Pinpoint the cell where the given text exists, returning its (X, Y) midpoint coordinate. 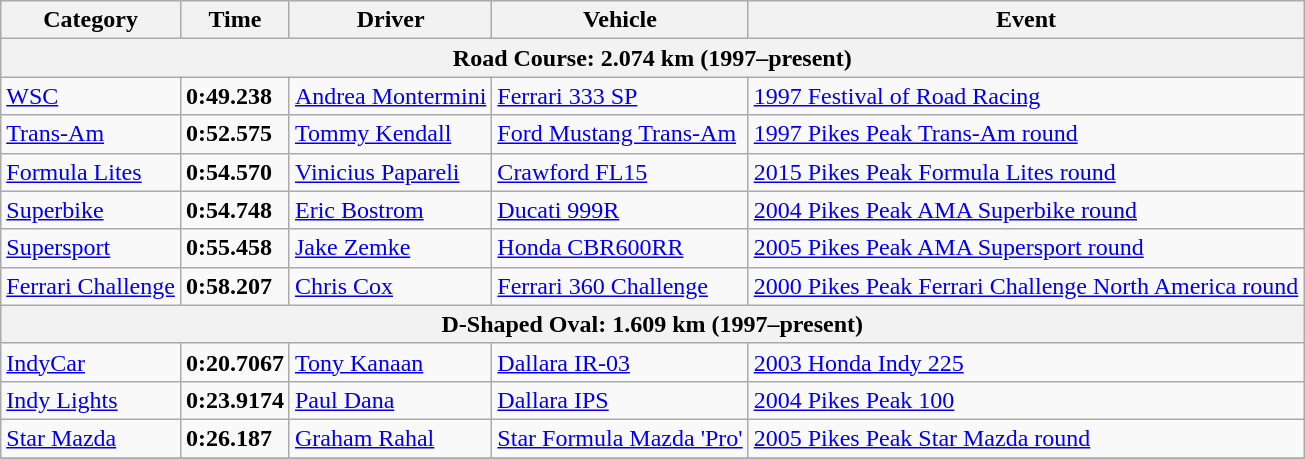
0:58.207 (234, 286)
Category (91, 20)
Road Course: 2.074 km (1997–present) (652, 58)
Honda CBR600RR (620, 248)
2004 Pikes Peak 100 (1026, 400)
0:20.7067 (234, 362)
0:54.570 (234, 172)
0:54.748 (234, 210)
1997 Pikes Peak Trans-Am round (1026, 134)
Ford Mustang Trans-Am (620, 134)
Dallara IPS (620, 400)
WSC (91, 96)
Graham Rahal (390, 438)
Star Mazda (91, 438)
Star Formula Mazda 'Pro' (620, 438)
Event (1026, 20)
Jake Zemke (390, 248)
2005 Pikes Peak AMA Supersport round (1026, 248)
Ferrari Challenge (91, 286)
2000 Pikes Peak Ferrari Challenge North America round (1026, 286)
Vehicle (620, 20)
Ferrari 333 SP (620, 96)
2004 Pikes Peak AMA Superbike round (1026, 210)
Time (234, 20)
Driver (390, 20)
Vinicius Papareli (390, 172)
Crawford FL15 (620, 172)
Ferrari 360 Challenge (620, 286)
Tony Kanaan (390, 362)
0:23.9174 (234, 400)
Superbike (91, 210)
Trans-Am (91, 134)
Eric Bostrom (390, 210)
IndyCar (91, 362)
0:55.458 (234, 248)
Paul Dana (390, 400)
Andrea Montermini (390, 96)
1997 Festival of Road Racing (1026, 96)
0:26.187 (234, 438)
2003 Honda Indy 225 (1026, 362)
Chris Cox (390, 286)
2005 Pikes Peak Star Mazda round (1026, 438)
Dallara IR-03 (620, 362)
0:52.575 (234, 134)
D-Shaped Oval: 1.609 km (1997–present) (652, 324)
2015 Pikes Peak Formula Lites round (1026, 172)
Tommy Kendall (390, 134)
Indy Lights (91, 400)
Ducati 999R (620, 210)
Formula Lites (91, 172)
Supersport (91, 248)
0:49.238 (234, 96)
